Output the [X, Y] coordinate of the center of the cell containing the given text.  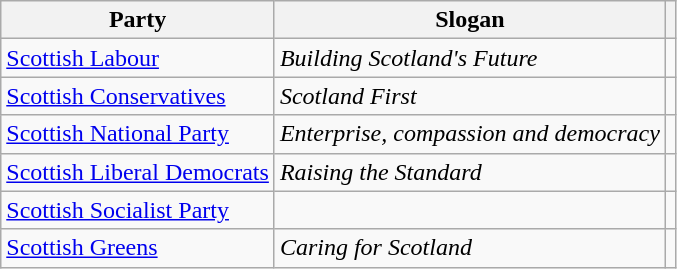
Scottish Liberal Democrats [138, 172]
Building Scotland's Future [470, 58]
Raising the Standard [470, 172]
Scottish Labour [138, 58]
Scottish Conservatives [138, 96]
Party [138, 20]
Scottish Socialist Party [138, 210]
Scottish National Party [138, 134]
Slogan [470, 20]
Scottish Greens [138, 248]
Scotland First [470, 96]
Enterprise, compassion and democracy [470, 134]
Caring for Scotland [470, 248]
